Locate the cell with the specified text and output its (X, Y) center coordinate. 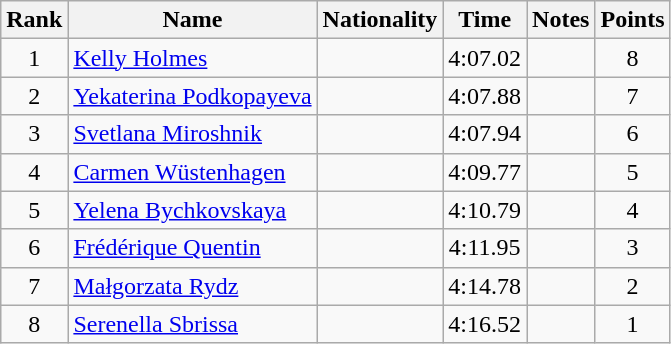
Rank (34, 20)
4:07.88 (485, 96)
Kelly Holmes (192, 58)
Points (632, 20)
Carmen Wüstenhagen (192, 172)
4:11.95 (485, 248)
4:10.79 (485, 210)
4:14.78 (485, 286)
Name (192, 20)
4:16.52 (485, 324)
Notes (561, 20)
Yelena Bychkovskaya (192, 210)
Nationality (380, 20)
Małgorzata Rydz (192, 286)
4:07.94 (485, 134)
Yekaterina Podkopayeva (192, 96)
Serenella Sbrissa (192, 324)
4:07.02 (485, 58)
Frédérique Quentin (192, 248)
4:09.77 (485, 172)
Svetlana Miroshnik (192, 134)
Time (485, 20)
